Locate the cell with the specified text and output its [x, y] center coordinate. 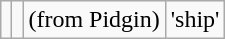
(from Pidgin) [94, 20]
'ship' [195, 20]
